Extract the (x, y) coordinate from the center of the cell holding the provided text.  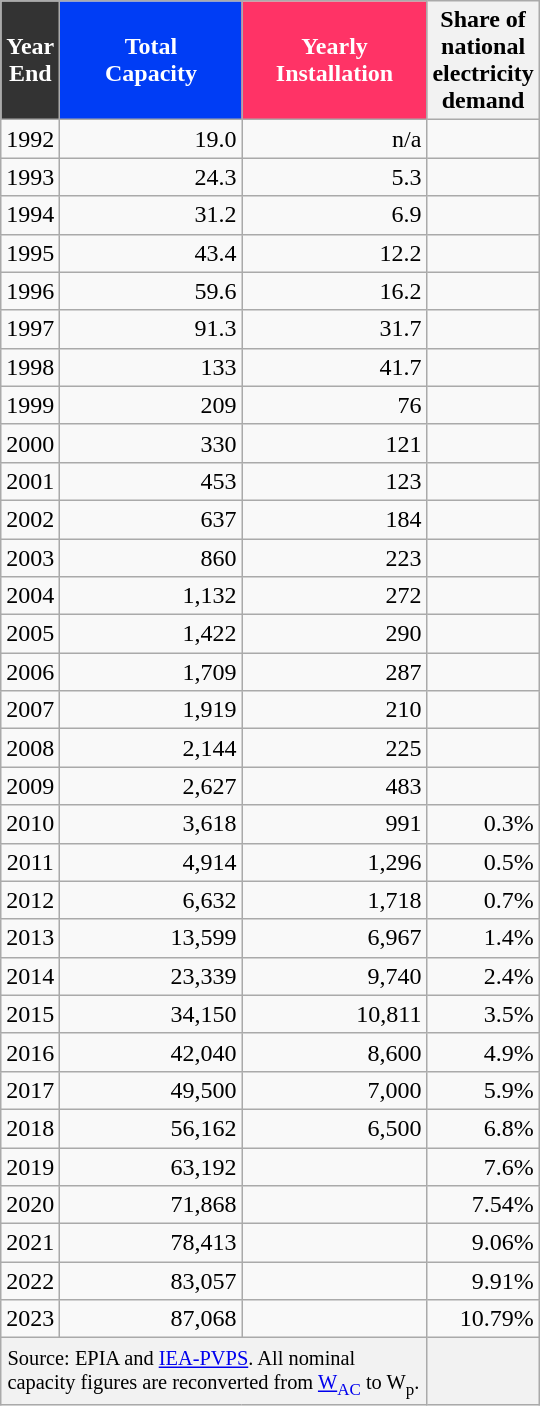
2000 (30, 443)
184 (334, 519)
223 (334, 557)
1992 (30, 139)
225 (334, 748)
34,150 (151, 1014)
2,627 (151, 786)
860 (151, 557)
6,632 (151, 900)
56,162 (151, 1128)
1,132 (151, 596)
209 (151, 405)
83,057 (151, 1281)
2002 (30, 519)
1,709 (151, 672)
6.9 (334, 215)
2022 (30, 1281)
0.5% (483, 862)
YearEnd (30, 60)
43.4 (151, 253)
2013 (30, 938)
6,500 (334, 1128)
0.7% (483, 900)
76 (334, 405)
483 (334, 786)
210 (334, 710)
10.79% (483, 1319)
5.3 (334, 177)
2011 (30, 862)
2016 (30, 1052)
2021 (30, 1243)
7,000 (334, 1090)
1993 (30, 177)
330 (151, 443)
87,068 (151, 1319)
7.54% (483, 1205)
1994 (30, 215)
TotalCapacity (151, 60)
1,296 (334, 862)
2.4% (483, 976)
2015 (30, 1014)
10,811 (334, 1014)
2001 (30, 481)
9.91% (483, 1281)
9.06% (483, 1243)
1,718 (334, 900)
2005 (30, 634)
5.9% (483, 1090)
4,914 (151, 862)
1,422 (151, 634)
1997 (30, 329)
3,618 (151, 824)
2017 (30, 1090)
1.4% (483, 938)
2019 (30, 1167)
7.6% (483, 1167)
23,339 (151, 976)
91.3 (151, 329)
1995 (30, 253)
Source: EPIA and IEA-PVPS. All nominal capacity figures are reconverted from WAC to Wp. (214, 1372)
59.6 (151, 291)
19.0 (151, 139)
Share of national electricity demand (483, 60)
6.8% (483, 1128)
133 (151, 367)
991 (334, 824)
123 (334, 481)
12.2 (334, 253)
1,919 (151, 710)
63,192 (151, 1167)
41.7 (334, 367)
16.2 (334, 291)
0.3% (483, 824)
9,740 (334, 976)
78,413 (151, 1243)
2003 (30, 557)
290 (334, 634)
1996 (30, 291)
2008 (30, 748)
13,599 (151, 938)
287 (334, 672)
2009 (30, 786)
1998 (30, 367)
272 (334, 596)
71,868 (151, 1205)
1999 (30, 405)
453 (151, 481)
6,967 (334, 938)
2020 (30, 1205)
4.9% (483, 1052)
2007 (30, 710)
8,600 (334, 1052)
31.2 (151, 215)
YearlyInstallation (334, 60)
31.7 (334, 329)
2,144 (151, 748)
2006 (30, 672)
2010 (30, 824)
49,500 (151, 1090)
42,040 (151, 1052)
2012 (30, 900)
637 (151, 519)
2014 (30, 976)
3.5% (483, 1014)
121 (334, 443)
2018 (30, 1128)
24.3 (151, 177)
2023 (30, 1319)
n/a (334, 139)
2004 (30, 596)
